Locate the cell with the specified text and output its [X, Y] center coordinate. 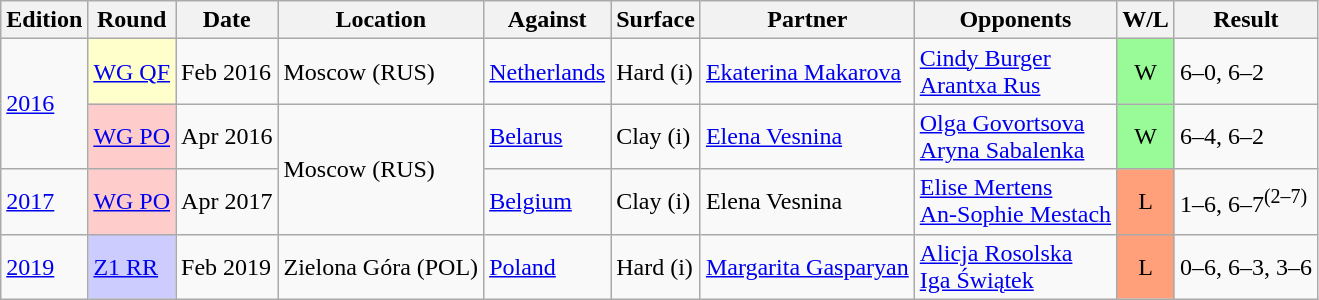
6–0, 6–2 [1246, 72]
2016 [44, 104]
Surface [656, 20]
Partner [807, 20]
Z1 RR [132, 266]
Apr 2017 [227, 202]
Zielona Góra (POL) [381, 266]
Apr 2016 [227, 136]
Feb 2016 [227, 72]
Date [227, 20]
1–6, 6–7(2–7) [1246, 202]
2019 [44, 266]
Belgium [548, 202]
Poland [548, 266]
Edition [44, 20]
Margarita Gasparyan [807, 266]
Round [132, 20]
Netherlands [548, 72]
2017 [44, 202]
Alicja Rosolska Iga Świątek [1015, 266]
6–4, 6–2 [1246, 136]
Against [548, 20]
Location [381, 20]
WG QF [132, 72]
Olga Govortsova Aryna Sabalenka [1015, 136]
0–6, 6–3, 3–6 [1246, 266]
Elise Mertens An-Sophie Mestach [1015, 202]
W/L [1146, 20]
Belarus [548, 136]
Cindy Burger Arantxa Rus [1015, 72]
Ekaterina Makarova [807, 72]
Feb 2019 [227, 266]
Opponents [1015, 20]
Result [1246, 20]
